Return (x, y) of the center of cell containing provided text 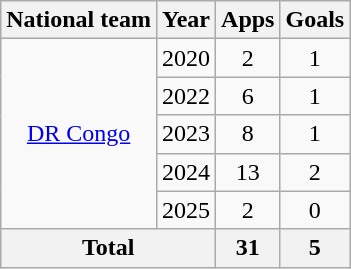
National team (79, 20)
2025 (186, 210)
Apps (248, 20)
2023 (186, 134)
Total (108, 248)
2024 (186, 172)
6 (248, 96)
2020 (186, 58)
2022 (186, 96)
13 (248, 172)
8 (248, 134)
DR Congo (79, 134)
Goals (315, 20)
Year (186, 20)
5 (315, 248)
31 (248, 248)
0 (315, 210)
